Detect which cell encompasses the target text, then output its [x, y] center coordinate. 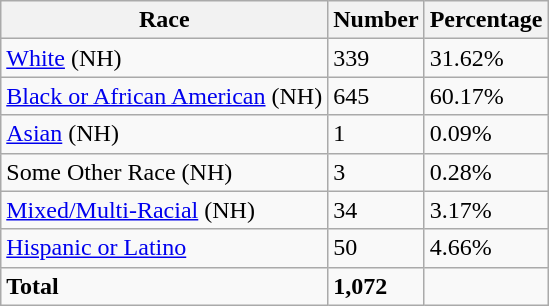
Black or African American (NH) [164, 96]
0.28% [486, 172]
Hispanic or Latino [164, 248]
3.17% [486, 210]
60.17% [486, 96]
50 [376, 248]
31.62% [486, 58]
Number [376, 20]
White (NH) [164, 58]
339 [376, 58]
Some Other Race (NH) [164, 172]
0.09% [486, 134]
Asian (NH) [164, 134]
1 [376, 134]
Total [164, 286]
645 [376, 96]
4.66% [486, 248]
3 [376, 172]
Mixed/Multi-Racial (NH) [164, 210]
1,072 [376, 286]
Race [164, 20]
Percentage [486, 20]
34 [376, 210]
